Determine the [X, Y] coordinate at the center of the cell enclosing the given text.  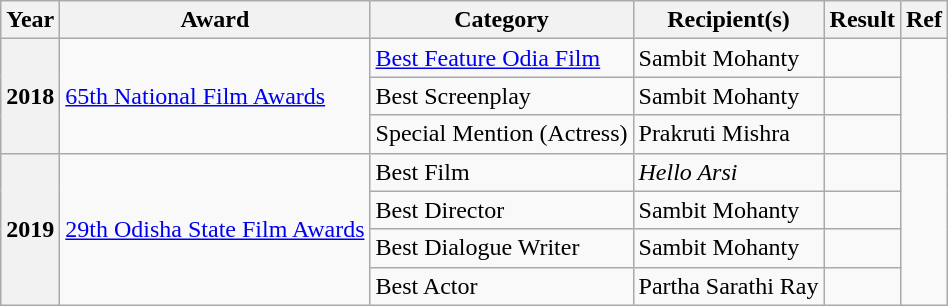
Best Director [502, 210]
Award [215, 20]
Year [30, 20]
2019 [30, 229]
Partha Sarathi Ray [728, 286]
Special Mention (Actress) [502, 134]
Ref [924, 20]
Best Film [502, 172]
Result [862, 20]
Best Actor [502, 286]
Hello Arsi [728, 172]
29th Odisha State Film Awards [215, 229]
65th National Film Awards [215, 96]
Best Screenplay [502, 96]
Category [502, 20]
Recipient(s) [728, 20]
2018 [30, 96]
Prakruti Mishra [728, 134]
Best Feature Odia Film [502, 58]
Best Dialogue Writer [502, 248]
